Return the (X, Y) coordinate for the center point of the cell that contains the specified text.  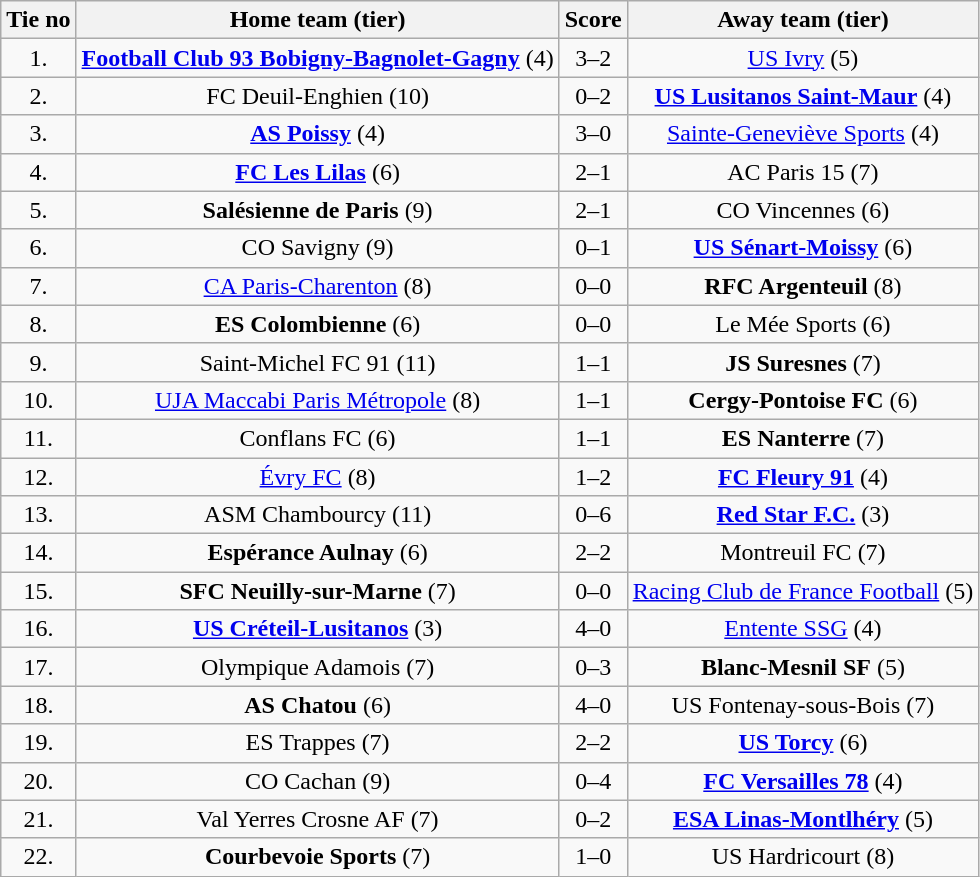
Le Mée Sports (6) (803, 324)
FC Deuil-Enghien (10) (318, 96)
US Créteil-Lusitanos (3) (318, 629)
0–6 (593, 515)
SFC Neuilly-sur-Marne (7) (318, 591)
Away team (tier) (803, 20)
Racing Club de France Football (5) (803, 591)
FC Fleury 91 (4) (803, 477)
ES Nanterre (7) (803, 438)
10. (38, 400)
Home team (tier) (318, 20)
7. (38, 286)
9. (38, 362)
Tie no (38, 20)
3–0 (593, 134)
Évry FC (8) (318, 477)
Score (593, 20)
UJA Maccabi Paris Métropole (8) (318, 400)
18. (38, 705)
14. (38, 553)
20. (38, 781)
3–2 (593, 58)
RFC Argenteuil (8) (803, 286)
5. (38, 210)
US Sénart-Moissy (6) (803, 248)
CO Savigny (9) (318, 248)
8. (38, 324)
22. (38, 857)
17. (38, 667)
Olympique Adamois (7) (318, 667)
15. (38, 591)
FC Les Lilas (6) (318, 172)
3. (38, 134)
19. (38, 743)
CO Cachan (9) (318, 781)
Montreuil FC (7) (803, 553)
Sainte-Geneviève Sports (4) (803, 134)
6. (38, 248)
0–4 (593, 781)
CO Vincennes (6) (803, 210)
1–0 (593, 857)
Conflans FC (6) (318, 438)
Courbevoie Sports (7) (318, 857)
0–3 (593, 667)
21. (38, 819)
AS Chatou (6) (318, 705)
Espérance Aulnay (6) (318, 553)
FC Versailles 78 (4) (803, 781)
Cergy-Pontoise FC (6) (803, 400)
0–1 (593, 248)
Val Yerres Crosne AF (7) (318, 819)
11. (38, 438)
Entente SSG (4) (803, 629)
AS Poissy (4) (318, 134)
US Hardricourt (8) (803, 857)
Salésienne de Paris (9) (318, 210)
Blanc-Mesnil SF (5) (803, 667)
US Lusitanos Saint-Maur (4) (803, 96)
ES Colombienne (6) (318, 324)
JS Suresnes (7) (803, 362)
1–2 (593, 477)
16. (38, 629)
ES Trappes (7) (318, 743)
ASM Chambourcy (11) (318, 515)
ESA Linas-Montlhéry (5) (803, 819)
Red Star F.C. (3) (803, 515)
CA Paris-Charenton (8) (318, 286)
13. (38, 515)
US Torcy (6) (803, 743)
4. (38, 172)
1. (38, 58)
12. (38, 477)
Saint-Michel FC 91 (11) (318, 362)
Football Club 93 Bobigny-Bagnolet-Gagny (4) (318, 58)
AC Paris 15 (7) (803, 172)
US Fontenay-sous-Bois (7) (803, 705)
2. (38, 96)
US Ivry (5) (803, 58)
